Pinpoint the cell where the given text exists, returning its [X, Y] midpoint coordinate. 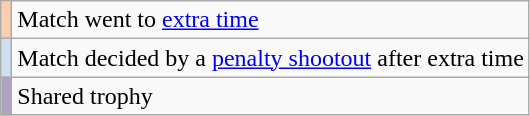
Match went to extra time [271, 20]
Match decided by a penalty shootout after extra time [271, 58]
Shared trophy [271, 96]
